Capture the cell that displays the provided text and extract its [X, Y] central coordinate. 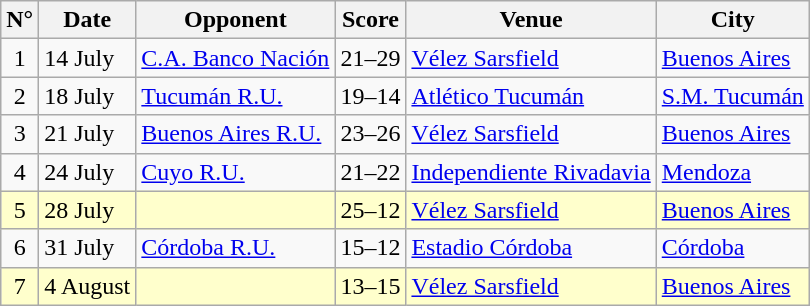
Score [370, 20]
7 [20, 286]
24 July [88, 172]
Opponent [236, 20]
21 July [88, 134]
City [732, 20]
1 [20, 58]
28 July [88, 210]
Buenos Aires R.U. [236, 134]
Estadio Córdoba [531, 248]
13–15 [370, 286]
Cuyo R.U. [236, 172]
N° [20, 20]
5 [20, 210]
6 [20, 248]
3 [20, 134]
4 [20, 172]
C.A. Banco Nación [236, 58]
19–14 [370, 96]
Independiente Rivadavia [531, 172]
Mendoza [732, 172]
Venue [531, 20]
21–22 [370, 172]
18 July [88, 96]
Córdoba R.U. [236, 248]
2 [20, 96]
21–29 [370, 58]
23–26 [370, 134]
Córdoba [732, 248]
Tucumán R.U. [236, 96]
31 July [88, 248]
25–12 [370, 210]
15–12 [370, 248]
Atlético Tucumán [531, 96]
4 August [88, 286]
14 July [88, 58]
Date [88, 20]
S.M. Tucumán [732, 96]
